Scan for the cell matching the given text and deliver its (X, Y) coordinate at center. 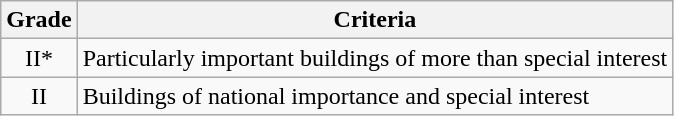
Particularly important buildings of more than special interest (375, 58)
Criteria (375, 20)
Buildings of national importance and special interest (375, 96)
II (39, 96)
Grade (39, 20)
II* (39, 58)
